Detect which cell encompasses the target text, then output its (X, Y) center coordinate. 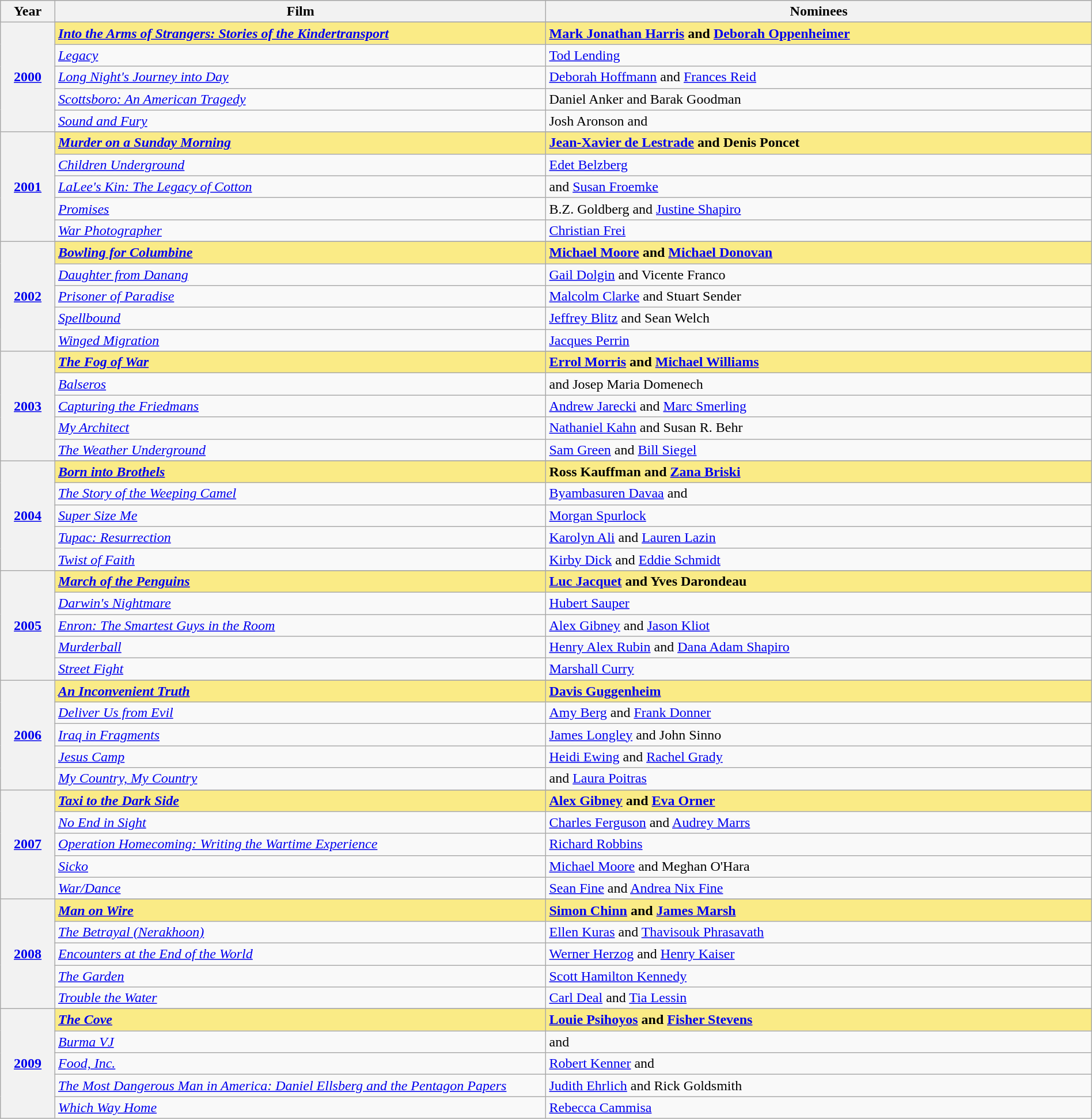
Long Night's Journey into Day (301, 77)
Alex Gibney and Eva Orner (819, 801)
2000 (28, 77)
2003 (28, 406)
Food, Inc. (301, 1064)
Morgan Spurlock (819, 515)
2008 (28, 954)
2007 (28, 844)
The Most Dangerous Man in America: Daniel Ellsberg and the Pentagon Papers (301, 1086)
2004 (28, 515)
Encounters at the End of the World (301, 954)
Josh Aronson and (819, 121)
Simon Chinn and James Marsh (819, 910)
The Garden (301, 976)
Michael Moore and Michael Donovan (819, 252)
The Weather Underground (301, 450)
Prisoner of Paradise (301, 297)
James Longley and John Sinno (819, 735)
Richard Robbins (819, 844)
Carl Deal and Tia Lessin (819, 998)
Legacy (301, 55)
Robert Kenner and (819, 1064)
War/Dance (301, 888)
and Laura Poitras (819, 779)
Heidi Ewing and Rachel Grady (819, 757)
Scottsboro: An American Tragedy (301, 99)
March of the Penguins (301, 581)
Capturing the Friedmans (301, 406)
Spellbound (301, 318)
Iraq in Fragments (301, 735)
Michael Moore and Meghan O'Hara (819, 866)
Murder on a Sunday Morning (301, 143)
Jesus Camp (301, 757)
Film (301, 12)
Children Underground (301, 165)
Daniel Anker and Barak Goodman (819, 99)
Malcolm Clarke and Stuart Sender (819, 297)
Jean-Xavier de Lestrade and Denis Poncet (819, 143)
My Country, My Country (301, 779)
2002 (28, 296)
The Story of the Weeping Camel (301, 494)
2001 (28, 187)
Into the Arms of Strangers: Stories of the Kindertransport (301, 33)
Louie Psihoyos and Fisher Stevens (819, 1020)
Nathaniel Kahn and Susan R. Behr (819, 428)
Born into Brothels (301, 472)
The Betrayal (Nerakhoon) (301, 932)
Edet Belzberg (819, 165)
2009 (28, 1064)
Jeffrey Blitz and Sean Welch (819, 318)
B.Z. Goldberg and Justine Shapiro (819, 208)
Scott Hamilton Kennedy (819, 976)
Sean Fine and Andrea Nix Fine (819, 888)
Luc Jacquet and Yves Darondeau (819, 581)
Year (28, 12)
Which Way Home (301, 1107)
Sicko (301, 866)
Sound and Fury (301, 121)
Rebecca Cammisa (819, 1107)
Jacques Perrin (819, 340)
2006 (28, 735)
Enron: The Smartest Guys in the Room (301, 625)
Marshall Curry (819, 669)
Errol Morris and Michael Williams (819, 362)
and (819, 1042)
Operation Homecoming: Writing the Wartime Experience (301, 844)
and Josep Maria Domenech (819, 384)
Deborah Hoffmann and Frances Reid (819, 77)
Judith Ehrlich and Rick Goldsmith (819, 1086)
and Susan Froemke (819, 187)
Alex Gibney and Jason Kliot (819, 625)
Winged Migration (301, 340)
Darwin's Nightmare (301, 603)
Charles Ferguson and Audrey Marrs (819, 822)
Bowling for Columbine (301, 252)
Ellen Kuras and Thavisouk Phrasavath (819, 932)
War Photographer (301, 230)
Andrew Jarecki and Marc Smerling (819, 406)
Christian Frei (819, 230)
Hubert Sauper (819, 603)
LaLee's Kin: The Legacy of Cotton (301, 187)
Gail Dolgin and Vicente Franco (819, 275)
Deliver Us from Evil (301, 713)
Amy Berg and Frank Donner (819, 713)
Trouble the Water (301, 998)
Promises (301, 208)
No End in Sight (301, 822)
Daughter from Danang (301, 275)
Ross Kauffman and Zana Briski (819, 472)
Man on Wire (301, 910)
Burma VJ (301, 1042)
2005 (28, 625)
Murderball (301, 647)
Kirby Dick and Eddie Schmidt (819, 559)
Super Size Me (301, 515)
Henry Alex Rubin and Dana Adam Shapiro (819, 647)
The Cove (301, 1020)
Tod Lending (819, 55)
Street Fight (301, 669)
Mark Jonathan Harris and Deborah Oppenheimer (819, 33)
Tupac: Resurrection (301, 537)
My Architect (301, 428)
Davis Guggenheim (819, 691)
Werner Herzog and Henry Kaiser (819, 954)
Balseros (301, 384)
Sam Green and Bill Siegel (819, 450)
Taxi to the Dark Side (301, 801)
Nominees (819, 12)
The Fog of War (301, 362)
Byambasuren Davaa and (819, 494)
Twist of Faith (301, 559)
Karolyn Ali and Lauren Lazin (819, 537)
An Inconvenient Truth (301, 691)
